Return the [x, y] coordinate for the center point of the cell that contains the specified text.  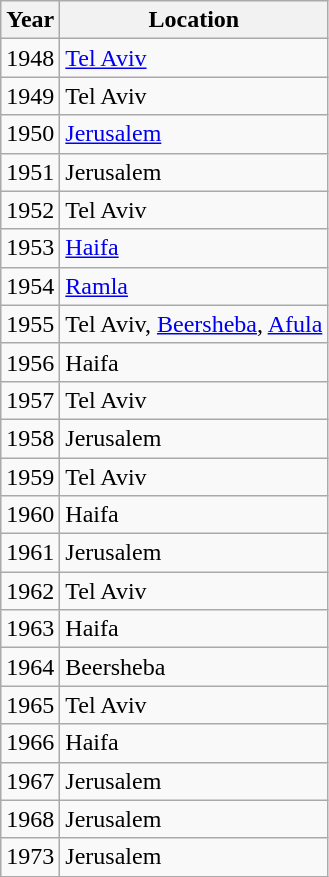
1954 [30, 286]
1955 [30, 324]
1963 [30, 629]
1957 [30, 400]
1967 [30, 781]
1950 [30, 134]
1966 [30, 743]
Ramla [194, 286]
Tel Aviv, Beersheba, Afula [194, 324]
1949 [30, 96]
Year [30, 20]
1968 [30, 819]
1964 [30, 667]
1958 [30, 438]
1948 [30, 58]
Location [194, 20]
1960 [30, 515]
1951 [30, 172]
1959 [30, 477]
1973 [30, 857]
1962 [30, 591]
1965 [30, 705]
Beersheba [194, 667]
1953 [30, 248]
1952 [30, 210]
1961 [30, 553]
1956 [30, 362]
